Scan for the cell matching the given text and deliver its [X, Y] coordinate at center. 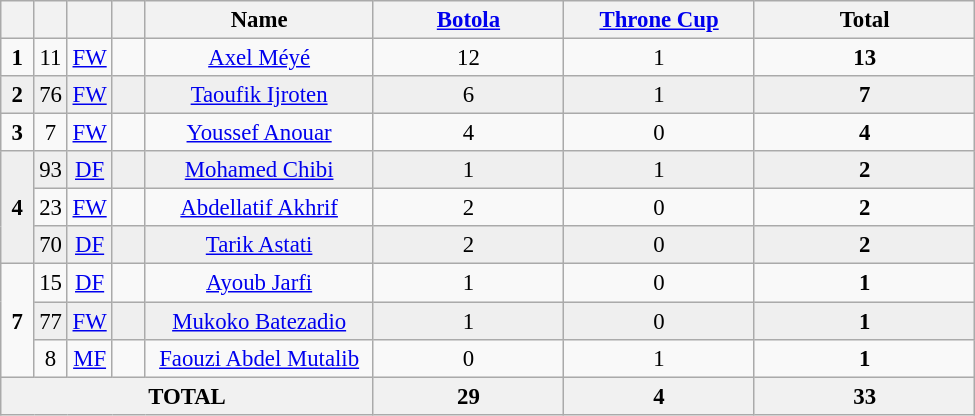
13 [864, 58]
MF [90, 358]
76 [50, 95]
TOTAL [187, 396]
Abdellatif Akhrif [259, 208]
11 [50, 58]
Throne Cup [660, 20]
Tarik Astati [259, 245]
Botola [468, 20]
33 [864, 396]
8 [50, 358]
29 [468, 396]
Mukoko Batezadio [259, 321]
70 [50, 245]
Youssef Anouar [259, 133]
Total [864, 20]
23 [50, 208]
Name [259, 20]
6 [468, 95]
3 [18, 133]
15 [50, 283]
93 [50, 170]
Taoufik Ijroten [259, 95]
Axel Méyé [259, 58]
Faouzi Abdel Mutalib [259, 358]
77 [50, 321]
Ayoub Jarfi [259, 283]
12 [468, 58]
Mohamed Chibi [259, 170]
